For the text-containing cell, return its midpoint in [X, Y] coordinate format. 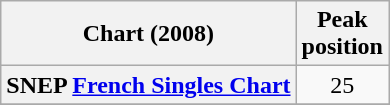
Chart (2008) [148, 34]
Peakposition [342, 34]
25 [342, 85]
SNEP French Singles Chart [148, 85]
